Provide the [X, Y] coordinate of the cell's center where the given text is located.  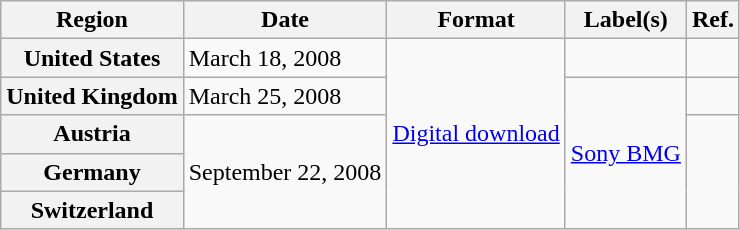
March 25, 2008 [285, 96]
Switzerland [92, 210]
Label(s) [626, 20]
Digital download [476, 134]
Format [476, 20]
Ref. [712, 20]
United Kingdom [92, 96]
Austria [92, 134]
Germany [92, 172]
Date [285, 20]
Sony BMG [626, 153]
September 22, 2008 [285, 172]
March 18, 2008 [285, 58]
Region [92, 20]
United States [92, 58]
